Locate the cell with the specified text and output its [X, Y] center coordinate. 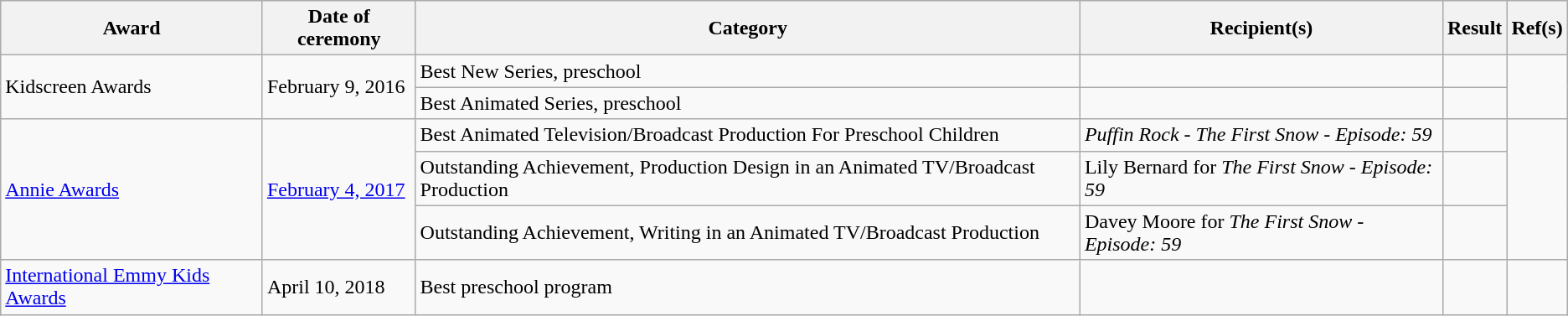
Outstanding Achievement, Writing in an Animated TV/Broadcast Production [747, 233]
Best New Series, preschool [747, 71]
Category [747, 28]
Ref(s) [1537, 28]
April 10, 2018 [338, 287]
Outstanding Achievement, Production Design in an Animated TV/Broadcast Production [747, 178]
Best preschool program [747, 287]
Kidscreen Awards [132, 87]
Award [132, 28]
Recipient(s) [1261, 28]
Best Animated Television/Broadcast Production For Preschool Children [747, 135]
Davey Moore for The First Snow - Episode: 59 [1261, 233]
International Emmy Kids Awards [132, 287]
Annie Awards [132, 189]
Result [1474, 28]
Puffin Rock - The First Snow - Episode: 59 [1261, 135]
Date of ceremony [338, 28]
February 9, 2016 [338, 87]
Best Animated Series, preschool [747, 103]
Lily Bernard for The First Snow - Episode: 59 [1261, 178]
February 4, 2017 [338, 189]
